Return [X, Y] of the center of cell containing provided text 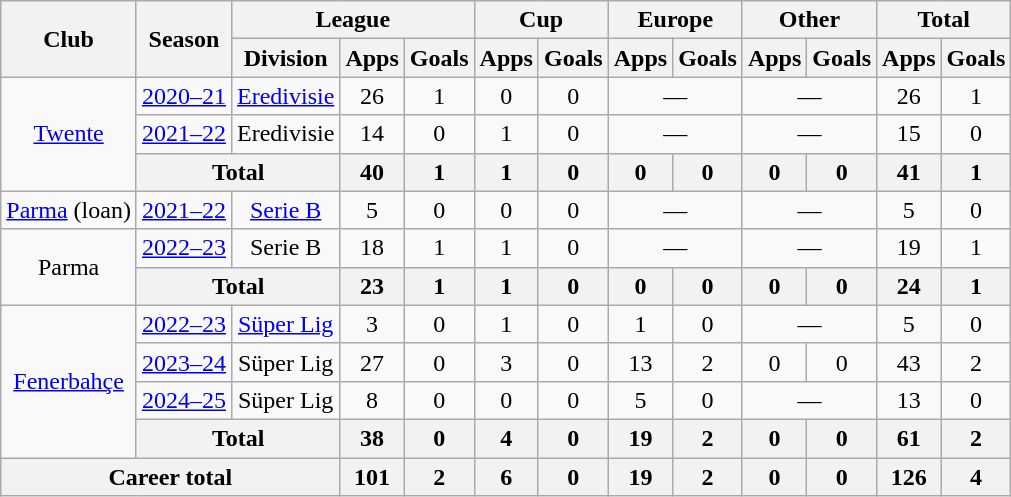
Club [69, 39]
2024–25 [184, 400]
Cup [541, 20]
101 [372, 477]
24 [909, 286]
15 [909, 134]
18 [372, 248]
43 [909, 362]
Career total [170, 477]
Season [184, 39]
Twente [69, 134]
Fenerbahçe [69, 381]
Division [285, 58]
Parma [69, 267]
8 [372, 400]
126 [909, 477]
2023–24 [184, 362]
40 [372, 172]
14 [372, 134]
Europe [675, 20]
6 [506, 477]
League [352, 20]
61 [909, 438]
38 [372, 438]
41 [909, 172]
23 [372, 286]
27 [372, 362]
Other [809, 20]
2020–21 [184, 96]
Parma (loan) [69, 210]
